Provide the (X, Y) coordinate of the cell's center where the given text is located.  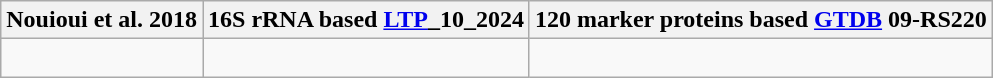
Nouioui et al. 2018 (102, 20)
120 marker proteins based GTDB 09-RS220 (760, 20)
16S rRNA based LTP_10_2024 (366, 20)
